For the text-containing cell, return its midpoint in [X, Y] coordinate format. 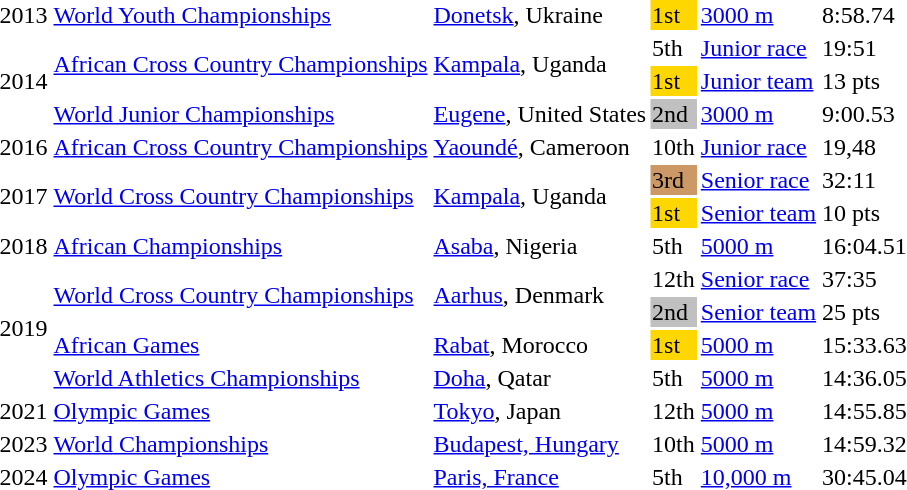
Rabat, Morocco [540, 345]
Asaba, Nigeria [540, 246]
African Championships [240, 246]
Aarhus, Denmark [540, 296]
Junior team [758, 81]
Budapest, Hungary [540, 444]
World Junior Championships [240, 114]
World Youth Championships [240, 15]
World Championships [240, 444]
Donetsk, Ukraine [540, 15]
Eugene, United States [540, 114]
African Games [240, 345]
Doha, Qatar [540, 378]
World Athletics Championships [240, 378]
Yaoundé, Cameroon [540, 147]
3rd [674, 180]
Tokyo, Japan [540, 411]
Olympic Games [240, 411]
